For the text-containing cell, return its midpoint in [X, Y] coordinate format. 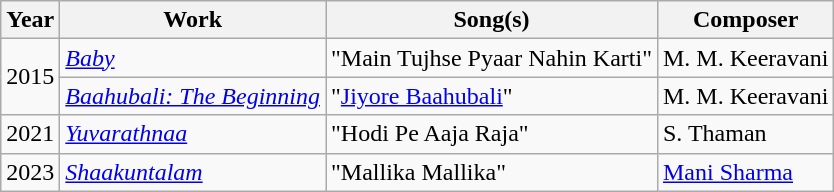
Work [193, 20]
"Main Tujhse Pyaar Nahin Karti" [492, 58]
2021 [30, 134]
Baahubali: The Beginning [193, 96]
Year [30, 20]
Mani Sharma [745, 172]
Yuvarathnaa [193, 134]
"Hodi Pe Aaja Raja" [492, 134]
"Mallika Mallika" [492, 172]
Shaakuntalam [193, 172]
Composer [745, 20]
2023 [30, 172]
2015 [30, 77]
Song(s) [492, 20]
S. Thaman [745, 134]
Baby [193, 58]
"Jiyore Baahubali" [492, 96]
